Identify which cell holds the provided text, then report its (X, Y) central coordinate. 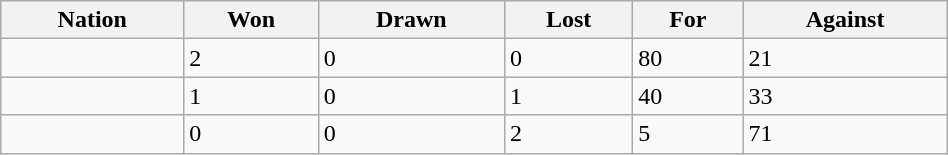
Against (845, 20)
21 (845, 58)
40 (688, 96)
33 (845, 96)
Nation (92, 20)
Lost (568, 20)
80 (688, 58)
Drawn (411, 20)
For (688, 20)
71 (845, 134)
Won (252, 20)
5 (688, 134)
